Return the [x, y] coordinate for the center point of the cell that contains the specified text.  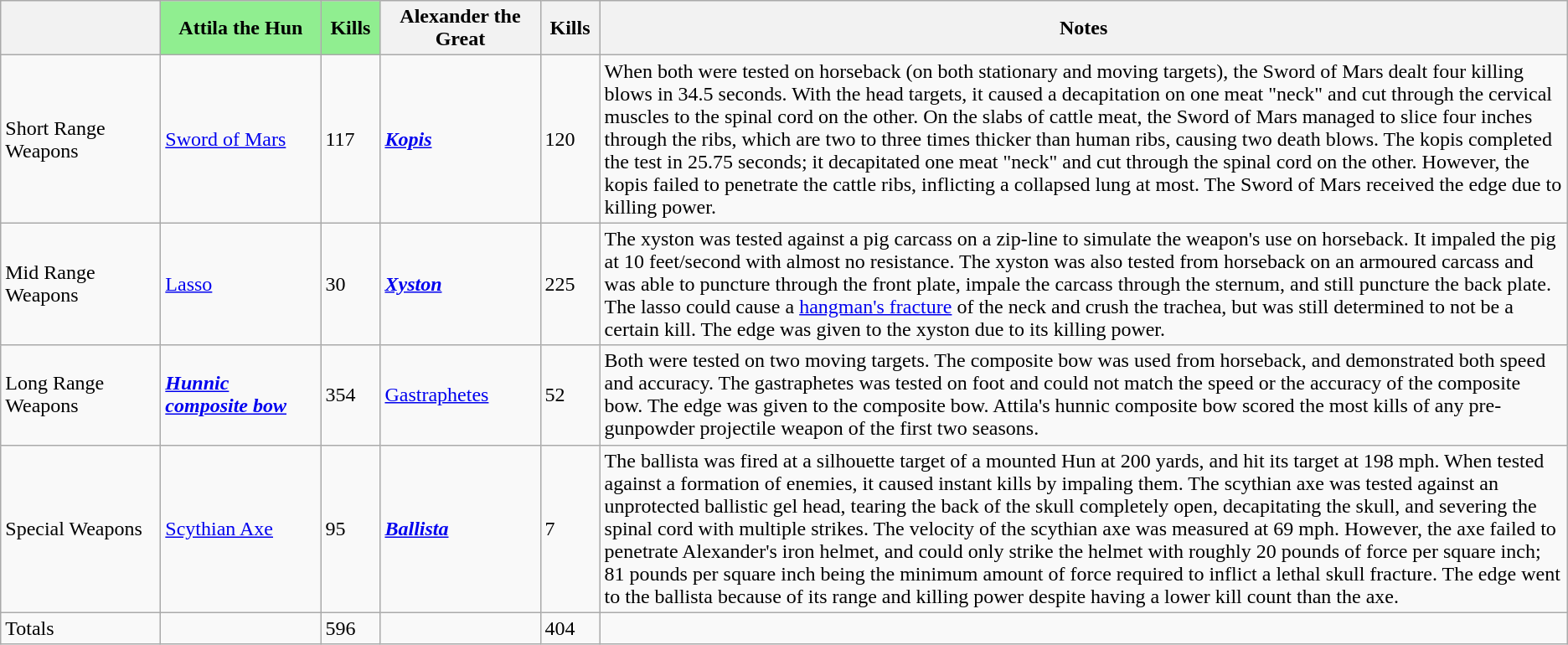
Kopis [461, 139]
95 [350, 529]
30 [350, 284]
Totals [80, 628]
Hunnic composite bow [241, 395]
Special Weapons [80, 529]
7 [570, 529]
Gastraphetes [461, 395]
Sword of Mars [241, 139]
Xyston [461, 284]
120 [570, 139]
Long Range Weapons [80, 395]
354 [350, 395]
52 [570, 395]
117 [350, 139]
225 [570, 284]
Alexander the Great [461, 28]
Attila the Hun [241, 28]
596 [350, 628]
Lasso [241, 284]
Mid Range Weapons [80, 284]
Scythian Axe [241, 529]
Short Range Weapons [80, 139]
404 [570, 628]
Notes [1084, 28]
Ballista [461, 529]
